Return [x, y] of the center of cell containing provided text 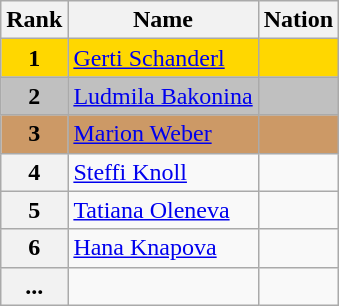
Marion Weber [163, 134]
Steffi Knoll [163, 172]
2 [34, 96]
5 [34, 210]
6 [34, 248]
1 [34, 58]
Gerti Schanderl [163, 58]
Nation [298, 20]
3 [34, 134]
Tatiana Oleneva [163, 210]
4 [34, 172]
Hana Knapova [163, 248]
Name [163, 20]
Rank [34, 20]
Ludmila Bakonina [163, 96]
... [34, 286]
